Find where the given text appears and provide that cell's center as [X, Y] coordinate. 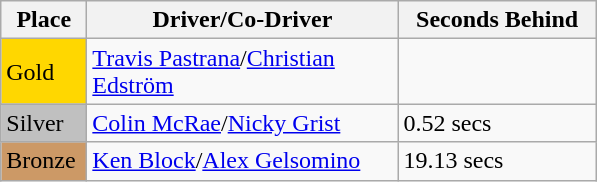
Driver/Co-Driver [242, 20]
Silver [44, 123]
Travis Pastrana/Christian Edström [242, 72]
0.52 secs [498, 123]
Place [44, 20]
Colin McRae/Nicky Grist [242, 123]
Seconds Behind [498, 20]
Gold [44, 72]
19.13 secs [498, 161]
Ken Block/Alex Gelsomino [242, 161]
Bronze [44, 161]
